From the cell containing the given text, extract its center point as [X, Y] coordinate. 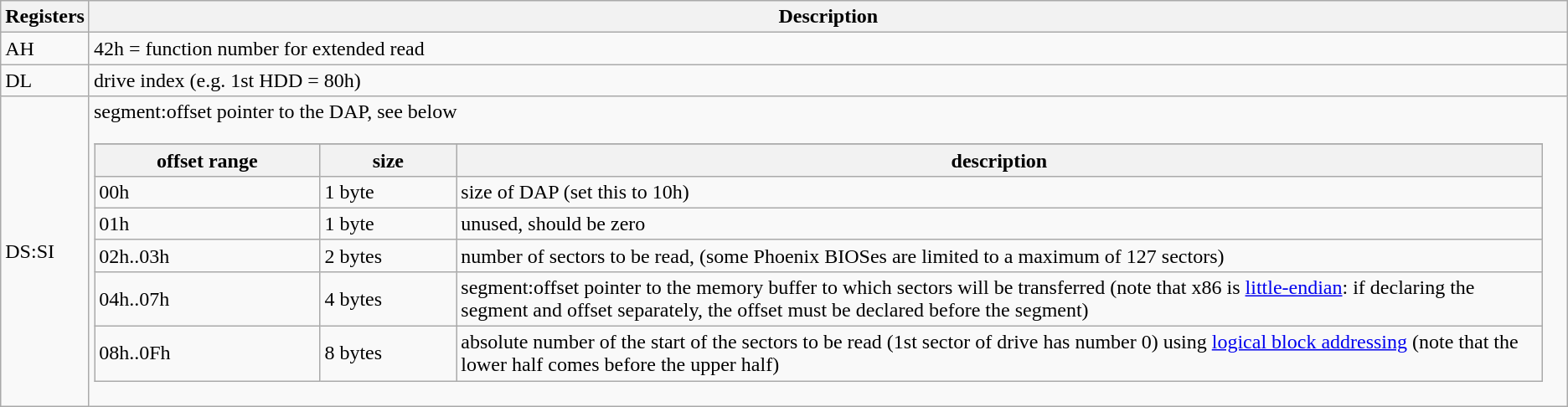
Registers [45, 17]
number of sectors to be read, (some Phoenix BIOSes are limited to a maximum of 127 sectors) [999, 255]
4 bytes [389, 298]
unused, should be zero [999, 224]
04h..07h [208, 298]
size of DAP (set this to 10h) [999, 192]
offset range [208, 160]
01h [208, 224]
42h = function number for extended read [828, 49]
Description [828, 17]
description [999, 160]
08h..0Fh [208, 353]
00h [208, 192]
size [389, 160]
2 bytes [389, 255]
DL [45, 80]
8 bytes [389, 353]
02h..03h [208, 255]
drive index (e.g. 1st HDD = 80h) [828, 80]
DS:SI [45, 251]
AH [45, 49]
